Locate the cell with the specified text and output its (X, Y) center coordinate. 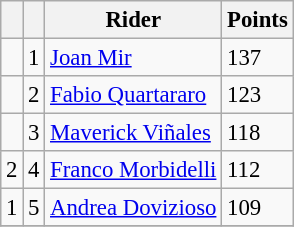
137 (258, 58)
Joan Mir (134, 58)
5 (34, 208)
118 (258, 133)
3 (34, 133)
Franco Morbidelli (134, 170)
Maverick Viñales (134, 133)
Andrea Dovizioso (134, 208)
Rider (134, 20)
109 (258, 208)
112 (258, 170)
123 (258, 95)
Fabio Quartararo (134, 95)
Points (258, 20)
4 (34, 170)
